For the text-containing cell, return its midpoint in [x, y] coordinate format. 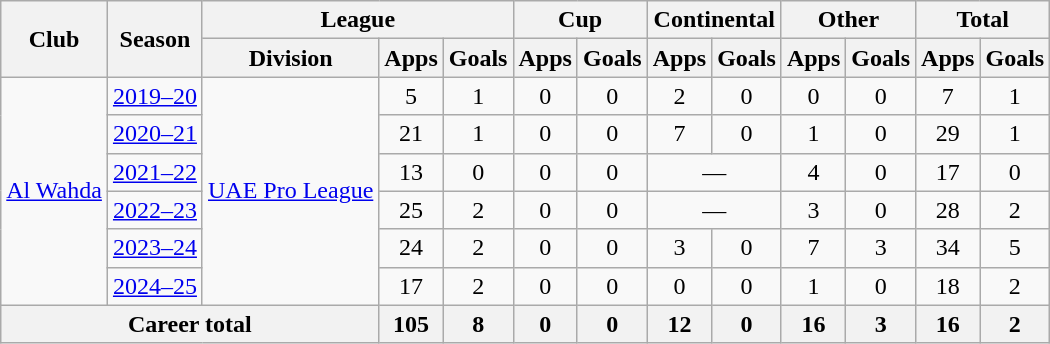
2022–23 [154, 210]
Season [154, 39]
25 [411, 210]
Total [983, 20]
Career total [190, 324]
2020–21 [154, 134]
4 [813, 172]
Continental [714, 20]
Club [54, 39]
League [358, 20]
Cup [580, 20]
Division [290, 58]
2024–25 [154, 286]
105 [411, 324]
12 [679, 324]
Al Wahda [54, 191]
2021–22 [154, 172]
UAE Pro League [290, 191]
Other [848, 20]
29 [948, 134]
18 [948, 286]
28 [948, 210]
21 [411, 134]
2019–20 [154, 96]
13 [411, 172]
24 [411, 248]
2023–24 [154, 248]
8 [478, 324]
34 [948, 248]
